Scan for the cell matching the given text and deliver its [x, y] coordinate at center. 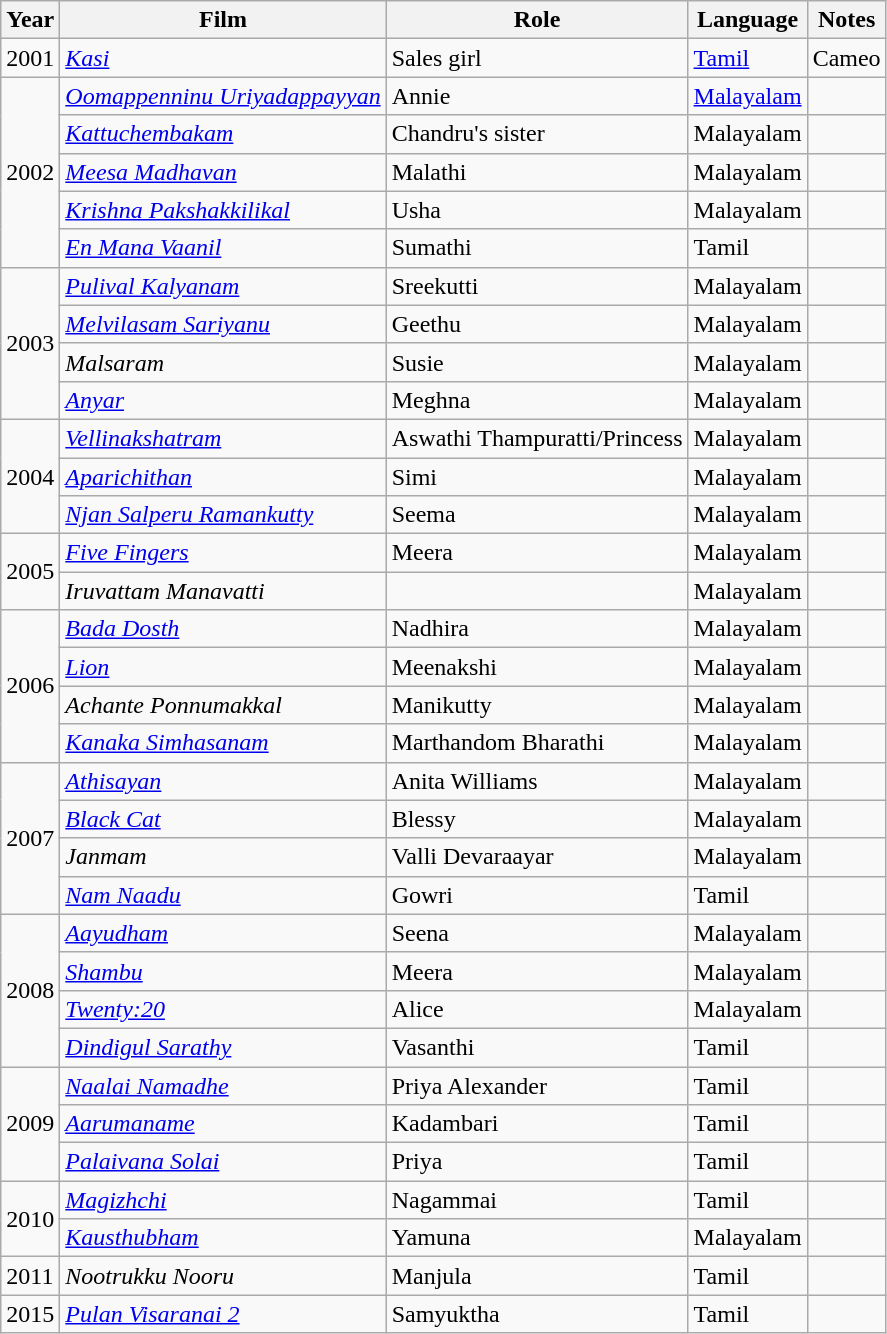
Role [537, 20]
2015 [30, 1314]
Sreekutti [537, 286]
Geethu [537, 324]
Pulival Kalyanam [223, 286]
Anyar [223, 400]
Cameo [846, 58]
Five Fingers [223, 553]
Dindigul Sarathy [223, 1047]
En Mana Vaanil [223, 248]
Shambu [223, 971]
Yamuna [537, 1238]
Notes [846, 20]
2004 [30, 476]
Melvilasam Sariyanu [223, 324]
Susie [537, 362]
Bada Dosth [223, 629]
Lion [223, 667]
Language [748, 20]
2006 [30, 686]
Blessy [537, 819]
Kanaka Simhasanam [223, 743]
Vellinakshatram [223, 438]
Naalai Namadhe [223, 1085]
2005 [30, 572]
Kausthubham [223, 1238]
Priya [537, 1162]
Samyuktha [537, 1314]
2010 [30, 1219]
Janmam [223, 857]
Aayudham [223, 933]
Sales girl [537, 58]
Anita Williams [537, 781]
Vasanthi [537, 1047]
Annie [537, 96]
Njan Salperu Ramankutty [223, 515]
Simi [537, 477]
Twenty:20 [223, 1009]
Valli Devaraayar [537, 857]
Marthandom Bharathi [537, 743]
Aparichithan [223, 477]
Iruvattam Manavatti [223, 591]
2007 [30, 838]
2009 [30, 1123]
Manikutty [537, 705]
Nagammai [537, 1200]
Manjula [537, 1276]
Black Cat [223, 819]
Nam Naadu [223, 895]
Athisayan [223, 781]
Aarumaname [223, 1124]
Seena [537, 933]
Palaivana Solai [223, 1162]
Magizhchi [223, 1200]
2011 [30, 1276]
Kattuchembakam [223, 134]
Achante Ponnumakkal [223, 705]
Meenakshi [537, 667]
Pulan Visaranai 2 [223, 1314]
Film [223, 20]
2001 [30, 58]
Malathi [537, 172]
2002 [30, 172]
Oomappenninu Uriyadappayyan [223, 96]
Priya Alexander [537, 1085]
Year [30, 20]
Nadhira [537, 629]
Seema [537, 515]
Kasi [223, 58]
Usha [537, 210]
Chandru's sister [537, 134]
2003 [30, 343]
Kadambari [537, 1124]
Nootrukku Nooru [223, 1276]
2008 [30, 990]
Sumathi [537, 248]
Alice [537, 1009]
Krishna Pakshakkilikal [223, 210]
Aswathi Thampuratti/Princess [537, 438]
Meesa Madhavan [223, 172]
Gowri [537, 895]
Meghna [537, 400]
Malsaram [223, 362]
